Return the (X, Y) coordinate for the center point of the cell that contains the specified text.  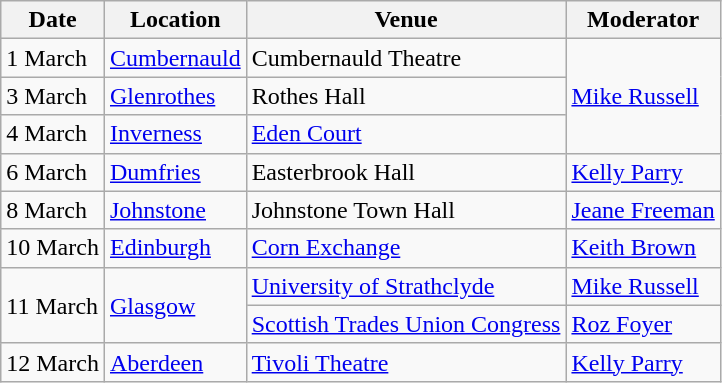
Glenrothes (175, 96)
Dumfries (175, 172)
8 March (53, 210)
1 March (53, 58)
Glasgow (175, 305)
Corn Exchange (406, 248)
Cumbernauld Theatre (406, 58)
Eden Court (406, 134)
11 March (53, 305)
University of Strathclyde (406, 286)
Rothes Hall (406, 96)
Edinburgh (175, 248)
Inverness (175, 134)
Johnstone Town Hall (406, 210)
Tivoli Theatre (406, 362)
Roz Foyer (643, 324)
Venue (406, 20)
12 March (53, 362)
4 March (53, 134)
Easterbrook Hall (406, 172)
Location (175, 20)
Aberdeen (175, 362)
Scottish Trades Union Congress (406, 324)
3 March (53, 96)
Date (53, 20)
Cumbernauld (175, 58)
Moderator (643, 20)
Johnstone (175, 210)
10 March (53, 248)
Jeane Freeman (643, 210)
Keith Brown (643, 248)
6 March (53, 172)
